Search for the cell housing the specified text and yield its [x, y] center coordinate. 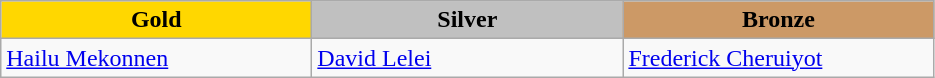
Frederick Cheruiyot [778, 58]
Bronze [778, 20]
Silver [468, 20]
Hailu Mekonnen [156, 58]
David Lelei [468, 58]
Gold [156, 20]
